Provide the [x, y] coordinate of the cell's center where the given text is located.  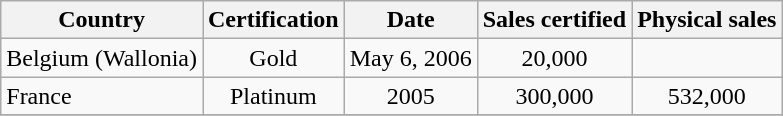
532,000 [707, 96]
Certification [273, 20]
Country [102, 20]
20,000 [554, 58]
300,000 [554, 96]
France [102, 96]
Platinum [273, 96]
Date [410, 20]
2005 [410, 96]
Physical sales [707, 20]
Sales certified [554, 20]
Belgium (Wallonia) [102, 58]
May 6, 2006 [410, 58]
Gold [273, 58]
